Search for the cell housing the specified text and yield its (x, y) center coordinate. 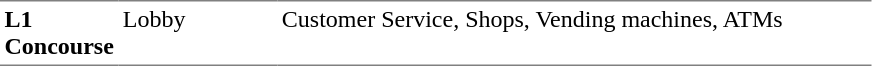
Customer Service, Shops, Vending machines, ATMs (574, 33)
L1Concourse (59, 33)
Lobby (198, 33)
